From the cell containing the given text, extract its center point as (x, y) coordinate. 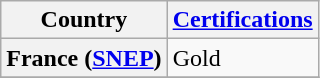
Certifications (242, 20)
France (SNEP) (84, 58)
Gold (242, 58)
Country (84, 20)
